Output the [x, y] coordinate of the center of the cell containing the given text.  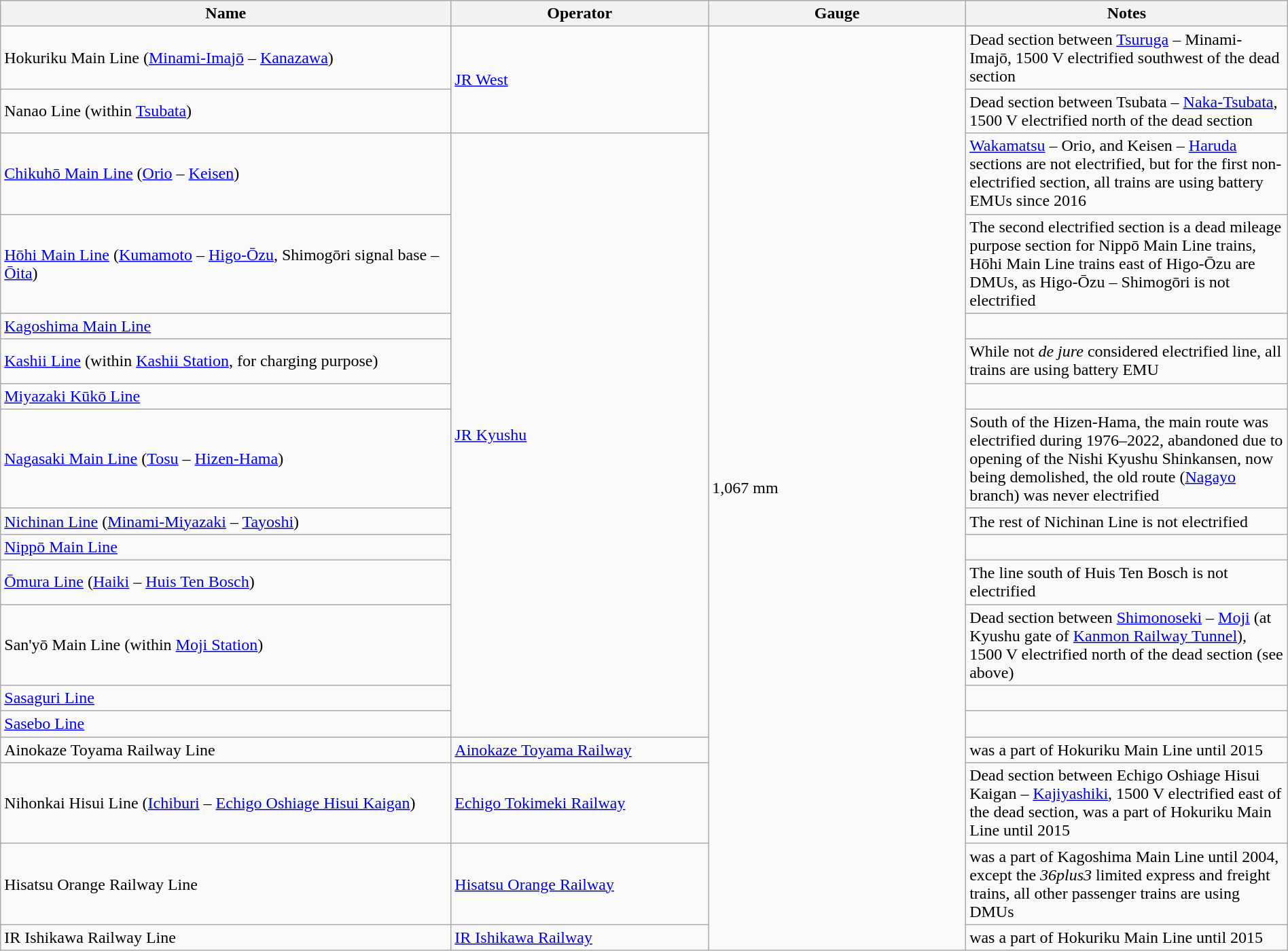
Nippō Main Line [226, 547]
JR West [580, 80]
Hisatsu Orange Railway Line [226, 884]
Nanao Line (within Tsubata) [226, 111]
Dead section between Tsubata – Naka-Tsubata, 1500 V electrified north of the dead section [1127, 111]
IR Ishikawa Railway [580, 937]
Hokuriku Main Line (Minami-Imajō – Kanazawa) [226, 58]
Kagoshima Main Line [226, 326]
Hisatsu Orange Railway [580, 884]
While not de jure considered electrified line, all trains are using battery EMU [1127, 361]
was a part of Kagoshima Main Line until 2004, except the 36plus3 limited express and freight trains, all other passenger trains are using DMUs [1127, 884]
Gauge [837, 14]
Ainokaze Toyama Railway Line [226, 750]
Kashii Line (within Kashii Station, for charging purpose) [226, 361]
The rest of Nichinan Line is not electrified [1127, 521]
The line south of Huis Ten Bosch is not electrified [1127, 581]
IR Ishikawa Railway Line [226, 937]
1,067 mm [837, 488]
Dead section between Shimonoseki – Moji (at Kyushu gate of Kanmon Railway Tunnel), 1500 V electrified north of the dead section (see above) [1127, 645]
Notes [1127, 14]
Nihonkai Hisui Line (Ichiburi – Echigo Oshiage Hisui Kaigan) [226, 803]
Miyazaki Kūkō Line [226, 396]
Sasaguri Line [226, 698]
Nichinan Line (Minami-Miyazaki – Tayoshi) [226, 521]
Echigo Tokimeki Railway [580, 803]
San'yō Main Line (within Moji Station) [226, 645]
Operator [580, 14]
Name [226, 14]
JR Kyushu [580, 435]
Hōhi Main Line (Kumamoto – Higo-Ōzu, Shimogōri signal base – Ōita) [226, 264]
Dead section between Tsuruga – Minami-Imajō, 1500 V electrified southwest of the dead section [1127, 58]
Sasebo Line [226, 724]
Chikuhō Main Line (Orio – Keisen) [226, 174]
Ainokaze Toyama Railway [580, 750]
Nagasaki Main Line (Tosu – Hizen-Hama) [226, 459]
Ōmura Line (Haiki – Huis Ten Bosch) [226, 581]
